Output the [X, Y] coordinate of the center of the cell containing the given text.  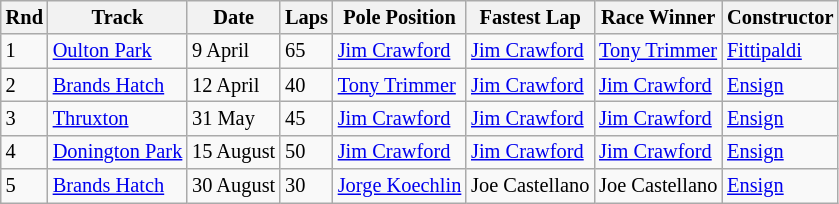
Fastest Lap [530, 17]
Race Winner [658, 17]
Donington Park [118, 152]
Thruxton [118, 118]
4 [24, 152]
Track [118, 17]
50 [306, 152]
1 [24, 51]
5 [24, 186]
30 [306, 186]
Oulton Park [118, 51]
3 [24, 118]
30 August [234, 186]
65 [306, 51]
Fittipaldi [780, 51]
Pole Position [400, 17]
40 [306, 85]
9 April [234, 51]
31 May [234, 118]
2 [24, 85]
15 August [234, 152]
Rnd [24, 17]
Constructor [780, 17]
Laps [306, 17]
Jorge Koechlin [400, 186]
12 April [234, 85]
Date [234, 17]
45 [306, 118]
